Determine the (X, Y) coordinate at the center of the cell enclosing the given text.  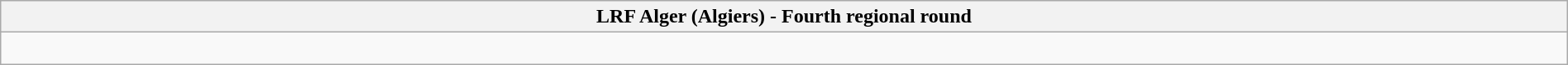
LRF Alger (Algiers) - Fourth regional round (784, 17)
